Pinpoint the cell where the given text exists, returning its (x, y) midpoint coordinate. 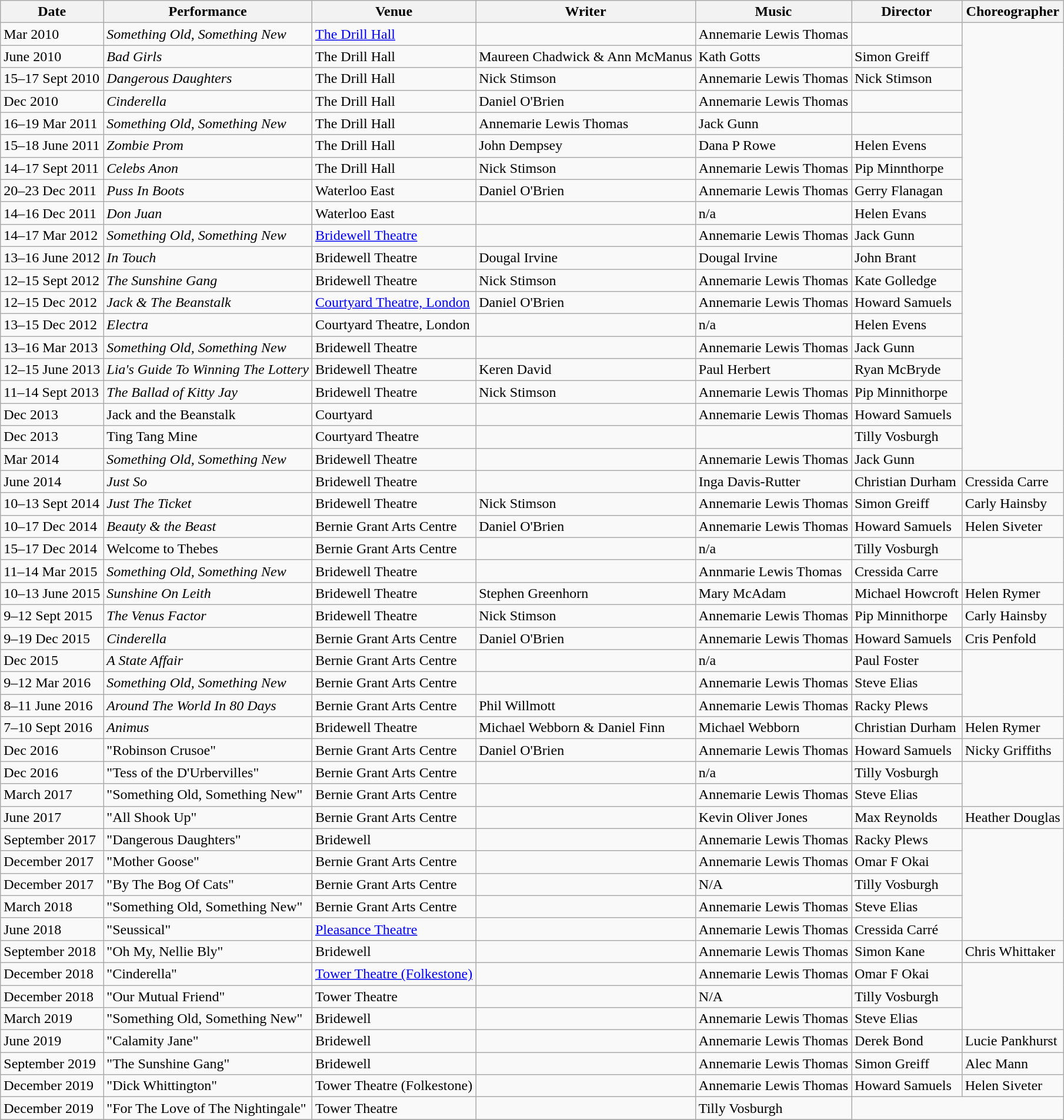
14–17 Mar 2012 (52, 235)
"All Shook Up" (208, 817)
"Mother Goose" (208, 862)
9–12 Mar 2016 (52, 683)
Pip Minnthorpe (907, 168)
Just The Ticket (208, 504)
Maureen Chadwick & Ann McManus (586, 56)
Venue (393, 12)
14–17 Sept 2011 (52, 168)
"Seussical" (208, 929)
September 2017 (52, 840)
"Dick Whittington" (208, 1086)
10–13 Sept 2014 (52, 504)
11–14 Sept 2013 (52, 392)
Kevin Oliver Jones (773, 817)
Ting Tang Mine (208, 437)
Date (52, 12)
June 2017 (52, 817)
"Robinson Crusoe" (208, 750)
The Venus Factor (208, 616)
Lia's Guide To Winning The Lottery (208, 370)
Chris Whittaker (1013, 951)
10–17 Dec 2014 (52, 526)
16–19 Mar 2011 (52, 123)
11–14 Mar 2015 (52, 571)
Gerry Flanagan (907, 190)
15–18 June 2011 (52, 146)
Director (907, 12)
Mar 2014 (52, 459)
20–23 Dec 2011 (52, 190)
Animus (208, 728)
Nicky Griffiths (1013, 750)
Stephen Greenhorn (586, 593)
13–16 June 2012 (52, 258)
Celebs Anon (208, 168)
Alec Mann (1013, 1064)
9–19 Dec 2015 (52, 638)
Cressida Carré (907, 929)
The Ballad of Kitty Jay (208, 392)
12–15 Sept 2012 (52, 280)
15–17 Sept 2010 (52, 79)
Around The World In 80 Days (208, 706)
"Calamity Jane" (208, 1041)
13–15 Dec 2012 (52, 325)
Performance (208, 12)
Ryan McBryde (907, 370)
9–12 Sept 2015 (52, 616)
Michael Webborn (773, 728)
Dec 2015 (52, 661)
Pleasance Theatre (393, 929)
John Dempsey (586, 146)
13–16 Mar 2013 (52, 347)
Dana P Rowe (773, 146)
10–13 June 2015 (52, 593)
Paul Herbert (773, 370)
Paul Foster (907, 661)
Max Reynolds (907, 817)
12–15 Dec 2012 (52, 303)
Derek Bond (907, 1041)
March 2018 (52, 907)
Simon Kane (907, 951)
John Brant (907, 258)
Bad Girls (208, 56)
A State Affair (208, 661)
"Our Mutual Friend" (208, 997)
September 2018 (52, 951)
Sunshine On Leith (208, 593)
Lucie Pankhurst (1013, 1041)
12–15 June 2013 (52, 370)
Puss In Boots (208, 190)
June 2018 (52, 929)
Courtyard (393, 414)
In Touch (208, 258)
Mar 2010 (52, 34)
15–17 Dec 2014 (52, 549)
7–10 Sept 2016 (52, 728)
June 2010 (52, 56)
8–11 June 2016 (52, 706)
Phil Willmott (586, 706)
March 2019 (52, 1019)
Dangerous Daughters (208, 79)
Heather Douglas (1013, 817)
Courtyard Theatre (393, 437)
Helen Evans (907, 213)
"By The Bog Of Cats" (208, 884)
Just So (208, 482)
Zombie Prom (208, 146)
Don Juan (208, 213)
Inga Davis-Rutter (773, 482)
Jack and the Beanstalk (208, 414)
June 2019 (52, 1041)
Mary McAdam (773, 593)
Kath Gotts (773, 56)
Michael Webborn & Daniel Finn (586, 728)
Choreographer (1013, 12)
"For The Love of The Nightingale" (208, 1108)
Dec 2010 (52, 101)
Music (773, 12)
March 2017 (52, 795)
Welcome to Thebes (208, 549)
14–16 Dec 2011 (52, 213)
"Tess of the D'Urbervilles" (208, 773)
Annmarie Lewis Thomas (773, 571)
September 2019 (52, 1064)
Keren David (586, 370)
"Dangerous Daughters" (208, 840)
Writer (586, 12)
"Oh My, Nellie Bly" (208, 951)
Kate Golledge (907, 280)
Jack & The Beanstalk (208, 303)
Electra (208, 325)
June 2014 (52, 482)
Beauty & the Beast (208, 526)
"The Sunshine Gang" (208, 1064)
"Cinderella" (208, 974)
The Sunshine Gang (208, 280)
Cris Penfold (1013, 638)
Michael Howcroft (907, 593)
